From the cell containing the given text, extract its center point as (X, Y) coordinate. 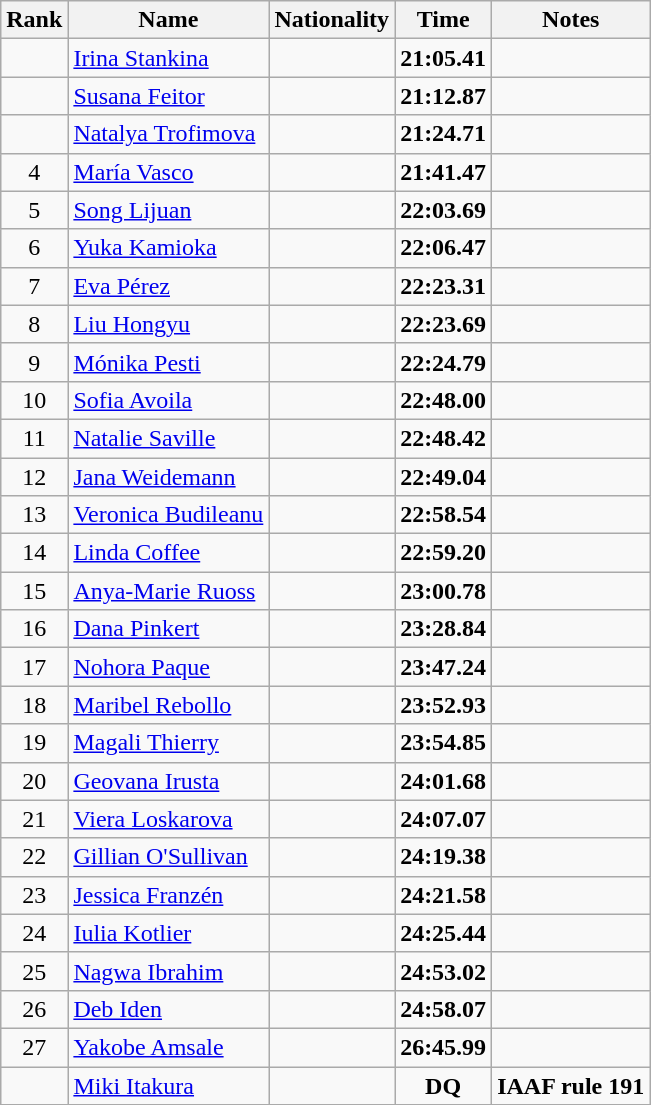
Rank (34, 20)
24:19.38 (444, 857)
23:00.78 (444, 591)
22:06.47 (444, 248)
22:24.79 (444, 362)
26 (34, 1009)
Iulia Kotlier (168, 933)
Nohora Paque (168, 667)
23:54.85 (444, 743)
Yakobe Amsale (168, 1047)
21:41.47 (444, 172)
24:01.68 (444, 781)
21:24.71 (444, 134)
21:12.87 (444, 96)
18 (34, 705)
21 (34, 819)
Mónika Pesti (168, 362)
Veronica Budileanu (168, 515)
Yuka Kamioka (168, 248)
23:52.93 (444, 705)
Viera Loskarova (168, 819)
24:25.44 (444, 933)
13 (34, 515)
15 (34, 591)
22:58.54 (444, 515)
Name (168, 20)
21:05.41 (444, 58)
22:23.69 (444, 324)
23:47.24 (444, 667)
22:23.31 (444, 286)
12 (34, 477)
16 (34, 629)
Deb Iden (168, 1009)
Song Lijuan (168, 210)
Jessica Franzén (168, 895)
Nagwa Ibrahim (168, 971)
Geovana Irusta (168, 781)
Liu Hongyu (168, 324)
Notes (571, 20)
25 (34, 971)
Susana Feitor (168, 96)
22:48.42 (444, 438)
19 (34, 743)
14 (34, 553)
11 (34, 438)
DQ (444, 1085)
22:48.00 (444, 400)
24:07.07 (444, 819)
22:59.20 (444, 553)
Natalie Saville (168, 438)
8 (34, 324)
22:49.04 (444, 477)
23 (34, 895)
24 (34, 933)
IAAF rule 191 (571, 1085)
Anya-Marie Ruoss (168, 591)
24:58.07 (444, 1009)
22:03.69 (444, 210)
Magali Thierry (168, 743)
Gillian O'Sullivan (168, 857)
Linda Coffee (168, 553)
17 (34, 667)
Nationality (332, 20)
Miki Itakura (168, 1085)
26:45.99 (444, 1047)
7 (34, 286)
Time (444, 20)
Maribel Rebollo (168, 705)
6 (34, 248)
23:28.84 (444, 629)
24:53.02 (444, 971)
24:21.58 (444, 895)
Irina Stankina (168, 58)
10 (34, 400)
22 (34, 857)
9 (34, 362)
27 (34, 1047)
5 (34, 210)
Eva Pérez (168, 286)
4 (34, 172)
Sofia Avoila (168, 400)
Natalya Trofimova (168, 134)
María Vasco (168, 172)
Jana Weidemann (168, 477)
20 (34, 781)
Dana Pinkert (168, 629)
